Detect which cell encompasses the target text, then output its [x, y] center coordinate. 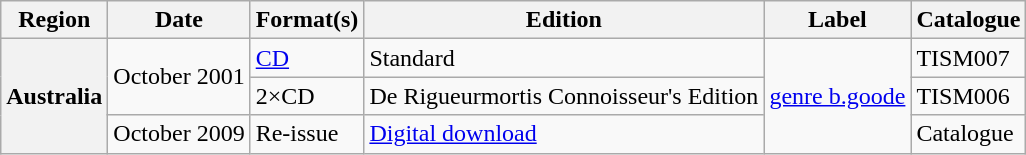
CD [307, 58]
Australia [54, 96]
TISM006 [968, 96]
2×CD [307, 96]
Region [54, 20]
TISM007 [968, 58]
October 2001 [179, 77]
October 2009 [179, 134]
Label [838, 20]
Digital download [564, 134]
Edition [564, 20]
Standard [564, 58]
Format(s) [307, 20]
Date [179, 20]
genre b.goode [838, 96]
De Rigueurmortis Connoisseur's Edition [564, 96]
Re-issue [307, 134]
